From the cell containing the given text, extract its center point as (X, Y) coordinate. 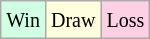
Win (24, 20)
Loss (126, 20)
Draw (72, 20)
